Find where the given text appears and provide that cell's center as [x, y] coordinate. 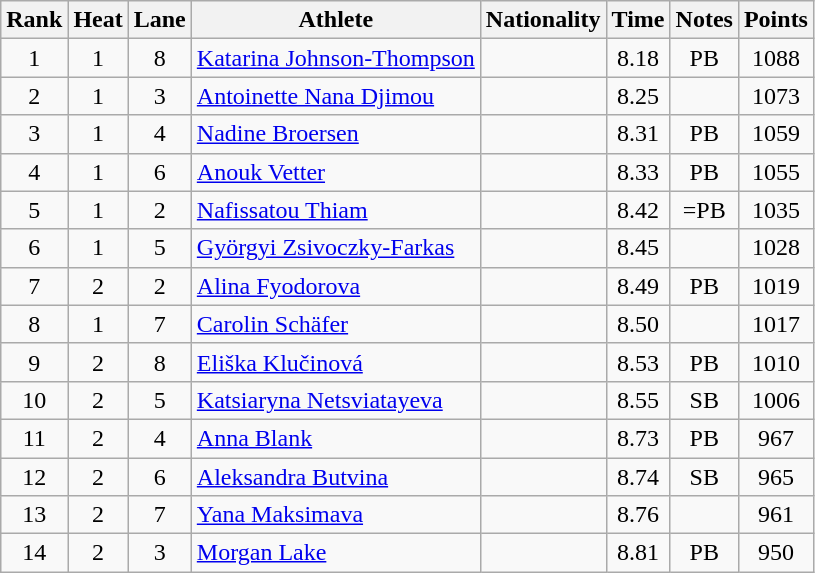
Györgyi Zsivoczky-Farkas [336, 248]
Nationality [543, 20]
14 [34, 553]
Anouk Vetter [336, 172]
Morgan Lake [336, 553]
1028 [776, 248]
1073 [776, 96]
12 [34, 477]
Nadine Broersen [336, 134]
8.73 [638, 438]
8.53 [638, 362]
950 [776, 553]
965 [776, 477]
8.42 [638, 210]
13 [34, 515]
1055 [776, 172]
Points [776, 20]
Athlete [336, 20]
Eliška Klučinová [336, 362]
8.33 [638, 172]
8.45 [638, 248]
1010 [776, 362]
8.76 [638, 515]
8.31 [638, 134]
967 [776, 438]
Aleksandra Butvina [336, 477]
Katarina Johnson-Thompson [336, 58]
8.74 [638, 477]
Time [638, 20]
1017 [776, 324]
961 [776, 515]
1059 [776, 134]
Rank [34, 20]
Lane [160, 20]
1035 [776, 210]
10 [34, 400]
1019 [776, 286]
Heat [98, 20]
Katsiaryna Netsviatayeva [336, 400]
11 [34, 438]
Notes [704, 20]
Carolin Schäfer [336, 324]
Antoinette Nana Djimou [336, 96]
Nafissatou Thiam [336, 210]
8.25 [638, 96]
1088 [776, 58]
Anna Blank [336, 438]
1006 [776, 400]
8.55 [638, 400]
8.18 [638, 58]
8.81 [638, 553]
=PB [704, 210]
8.50 [638, 324]
Alina Fyodorova [336, 286]
9 [34, 362]
Yana Maksimava [336, 515]
8.49 [638, 286]
